Output the [x, y] coordinate of the center of the cell containing the given text.  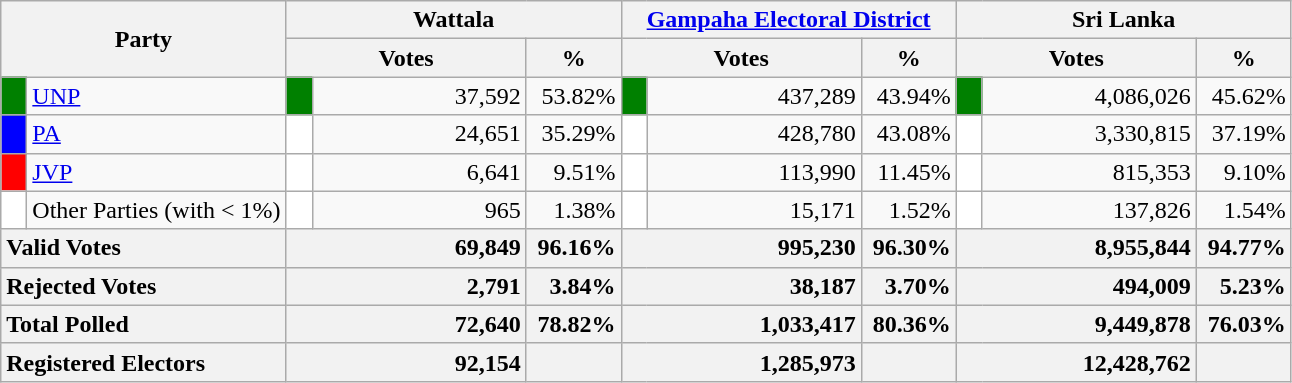
96.16% [574, 248]
94.77% [1244, 248]
4,086,026 [1089, 96]
Gampaha Electoral District [788, 20]
96.30% [908, 248]
72,640 [406, 324]
965 [419, 210]
80.36% [908, 324]
3.84% [574, 286]
78.82% [574, 324]
9.10% [1244, 172]
437,289 [754, 96]
92,154 [406, 362]
38,187 [741, 286]
PA [156, 134]
9.51% [574, 172]
Wattala [454, 20]
6,641 [419, 172]
35.29% [574, 134]
JVP [156, 172]
Sri Lanka [1124, 20]
995,230 [741, 248]
1.54% [1244, 210]
37.19% [1244, 134]
69,849 [406, 248]
428,780 [754, 134]
45.62% [1244, 96]
3.70% [908, 286]
9,449,878 [1076, 324]
137,826 [1089, 210]
1.52% [908, 210]
43.94% [908, 96]
Other Parties (with < 1%) [156, 210]
5.23% [1244, 286]
815,353 [1089, 172]
Rejected Votes [144, 286]
8,955,844 [1076, 248]
3,330,815 [1089, 134]
76.03% [1244, 324]
1.38% [574, 210]
1,285,973 [741, 362]
24,651 [419, 134]
UNP [156, 96]
Valid Votes [144, 248]
Party [144, 39]
37,592 [419, 96]
11.45% [908, 172]
1,033,417 [741, 324]
Registered Electors [144, 362]
Total Polled [144, 324]
53.82% [574, 96]
15,171 [754, 210]
2,791 [406, 286]
12,428,762 [1076, 362]
113,990 [754, 172]
43.08% [908, 134]
494,009 [1076, 286]
